Capture the cell that displays the provided text and extract its [X, Y] central coordinate. 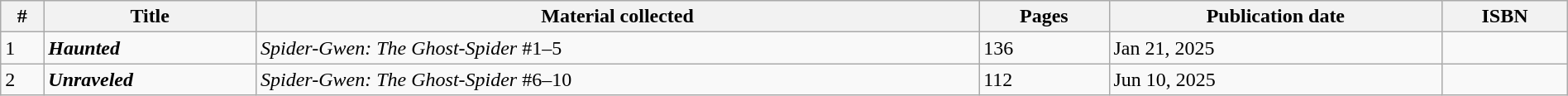
Jan 21, 2025 [1275, 48]
Pages [1044, 17]
ISBN [1505, 17]
Spider-Gwen: The Ghost-Spider #6–10 [618, 79]
Jun 10, 2025 [1275, 79]
136 [1044, 48]
Title [151, 17]
Material collected [618, 17]
Unraveled [151, 79]
1 [22, 48]
2 [22, 79]
112 [1044, 79]
Spider-Gwen: The Ghost-Spider #1–5 [618, 48]
# [22, 17]
Haunted [151, 48]
Publication date [1275, 17]
